Provide the [X, Y] coordinate of the cell's center where the given text is located.  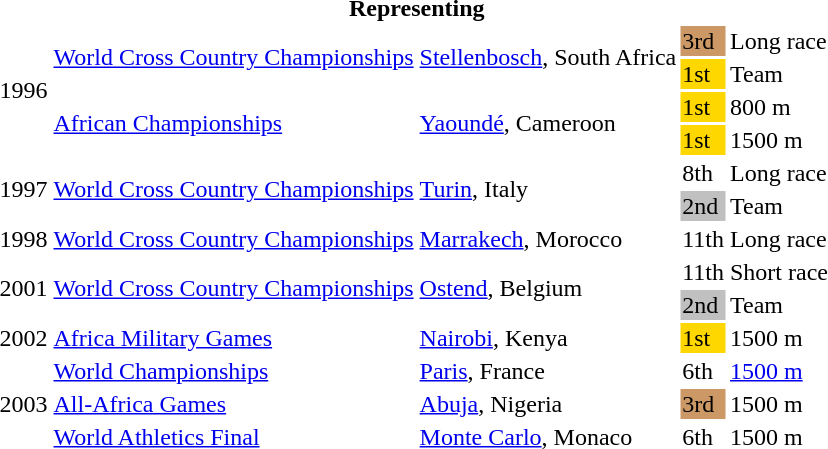
Paris, France [548, 371]
All-Africa Games [234, 404]
Stellenbosch, South Africa [548, 58]
Nairobi, Kenya [548, 338]
Marrakech, Morocco [548, 239]
Ostend, Belgium [548, 288]
8th [704, 173]
Abuja, Nigeria [548, 404]
Africa Military Games [234, 338]
Yaoundé, Cameroon [548, 124]
Turin, Italy [548, 190]
6th [704, 371]
African Championships [234, 124]
World Championships [234, 371]
